Return (x, y) of the center of cell containing provided text 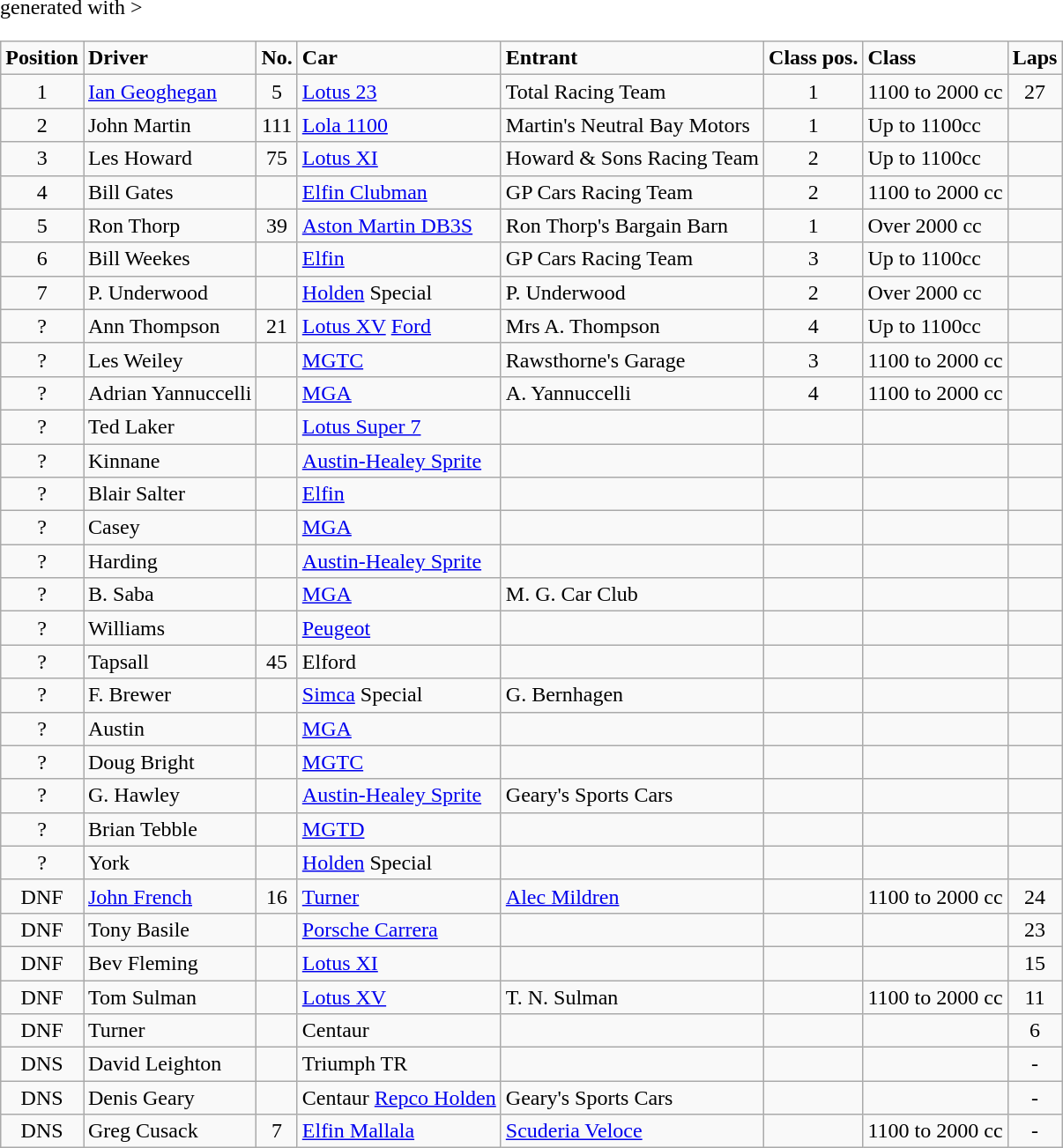
Porsche Carrera (398, 930)
Bill Gates (169, 192)
York (169, 863)
A. Yannuccelli (632, 393)
Williams (169, 628)
M. G. Car Club (632, 595)
Total Racing Team (632, 92)
Triumph TR (398, 1064)
G. Bernhagen (632, 695)
75 (277, 159)
Simca Special (398, 695)
Lotus XV (398, 996)
Casey (169, 528)
24 (1035, 896)
Class (935, 58)
Tony Basile (169, 930)
15 (1035, 963)
Kinnane (169, 461)
John Martin (169, 125)
Greg Cusack (169, 1131)
F. Brewer (169, 695)
Alec Mildren (632, 896)
Bev Fleming (169, 963)
Ron Thorp's Bargain Barn (632, 226)
21 (277, 326)
Blair Salter (169, 494)
Martin's Neutral Bay Motors (632, 125)
Mrs A. Thompson (632, 326)
G. Hawley (169, 796)
Denis Geary (169, 1098)
Rawsthorne's Garage (632, 359)
Position (42, 58)
MGTD (398, 829)
Centaur (398, 1031)
11 (1035, 996)
Car (398, 58)
Elfin Mallala (398, 1131)
Laps (1035, 58)
27 (1035, 92)
Lotus Super 7 (398, 426)
Ted Laker (169, 426)
Elfin Clubman (398, 192)
Tom Sulman (169, 996)
Ann Thompson (169, 326)
T. N. Sulman (632, 996)
Les Weiley (169, 359)
Brian Tebble (169, 829)
John French (169, 896)
Tapsall (169, 662)
16 (277, 896)
Austin (169, 729)
Harding (169, 561)
45 (277, 662)
Howard & Sons Racing Team (632, 159)
Lola 1100 (398, 125)
39 (277, 226)
Les Howard (169, 159)
No. (277, 58)
Aston Martin DB3S (398, 226)
Lotus 23 (398, 92)
Lotus XV Ford (398, 326)
Driver (169, 58)
B. Saba (169, 595)
David Leighton (169, 1064)
Bill Weekes (169, 259)
Doug Bright (169, 762)
Scuderia Veloce (632, 1131)
Entrant (632, 58)
Elford (398, 662)
Peugeot (398, 628)
111 (277, 125)
Centaur Repco Holden (398, 1098)
Ian Geoghegan (169, 92)
Class pos. (814, 58)
Ron Thorp (169, 226)
Adrian Yannuccelli (169, 393)
23 (1035, 930)
